Identify which cell holds the provided text, then report its (x, y) central coordinate. 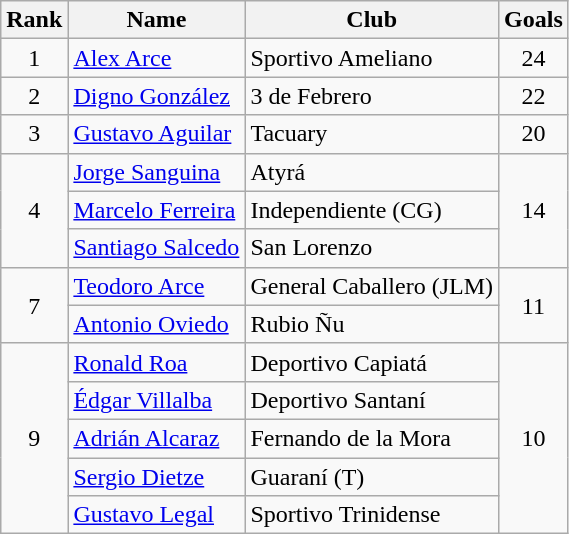
10 (534, 438)
1 (34, 58)
4 (34, 210)
20 (534, 134)
Antonio Oviedo (156, 324)
Club (372, 20)
Adrián Alcaraz (156, 438)
Digno González (156, 96)
Gustavo Legal (156, 515)
San Lorenzo (372, 248)
Deportivo Santaní (372, 400)
Rubio Ñu (372, 324)
3 (34, 134)
Independiente (CG) (372, 210)
Sergio Dietze (156, 477)
Teodoro Arce (156, 286)
Édgar Villalba (156, 400)
2 (34, 96)
Santiago Salcedo (156, 248)
22 (534, 96)
Ronald Roa (156, 362)
11 (534, 305)
Gustavo Aguilar (156, 134)
General Caballero (JLM) (372, 286)
Goals (534, 20)
Atyrá (372, 172)
3 de Febrero (372, 96)
Alex Arce (156, 58)
Sportivo Trinidense (372, 515)
Marcelo Ferreira (156, 210)
Tacuary (372, 134)
Name (156, 20)
Deportivo Capiatá (372, 362)
Fernando de la Mora (372, 438)
24 (534, 58)
Sportivo Ameliano (372, 58)
Guaraní (T) (372, 477)
Jorge Sanguina (156, 172)
Rank (34, 20)
14 (534, 210)
7 (34, 305)
9 (34, 438)
